Output the [X, Y] coordinate of the center of the cell containing the given text.  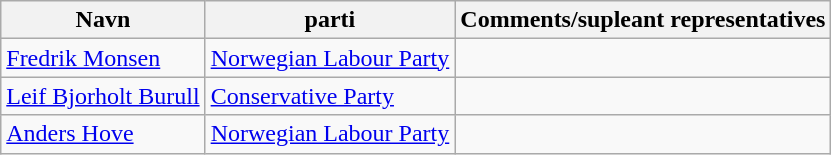
parti [330, 20]
Navn [103, 20]
Fredrik Monsen [103, 58]
Conservative Party [330, 96]
Anders Hove [103, 134]
Comments/supleant representatives [643, 20]
Leif Bjorholt Burull [103, 96]
